Scan for the cell matching the given text and deliver its (X, Y) coordinate at center. 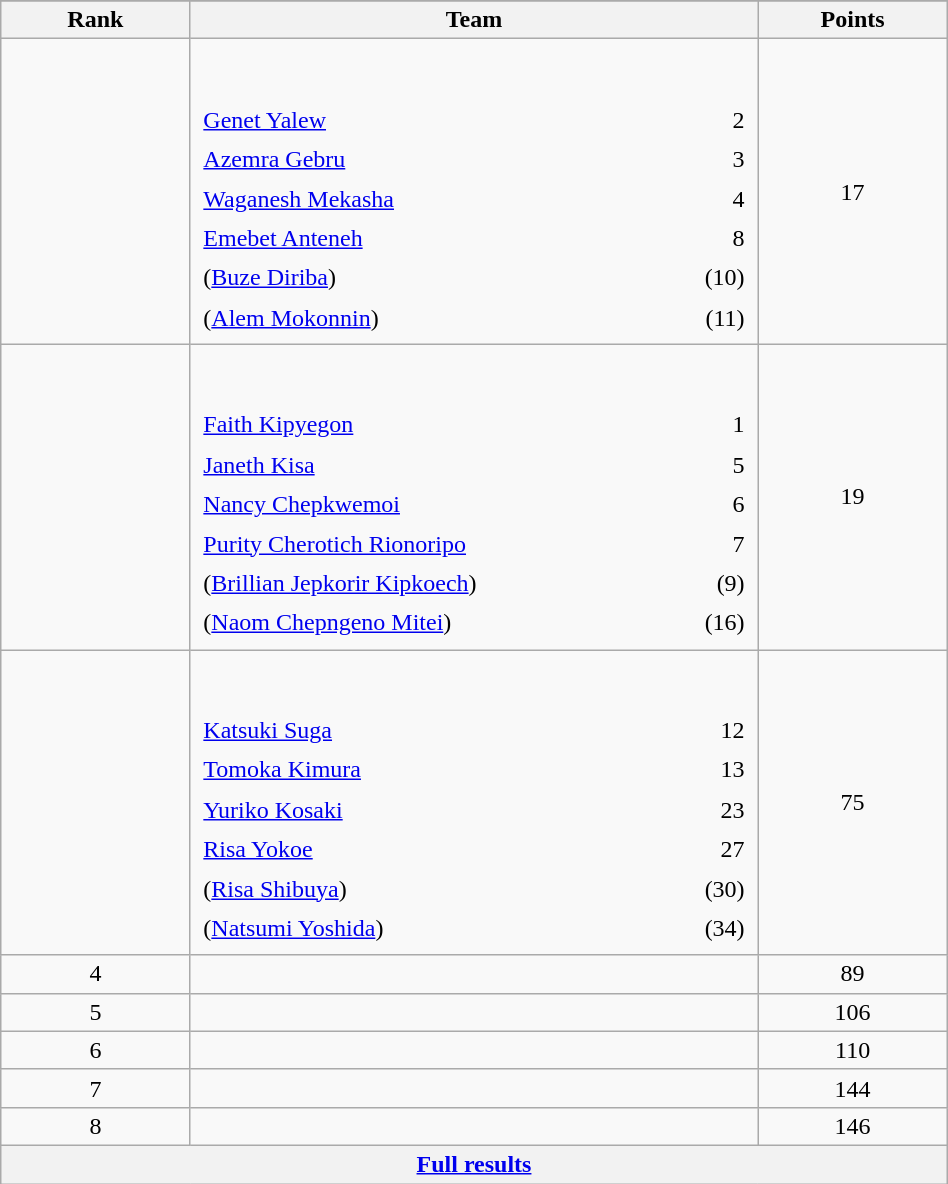
Waganesh Mekasha (418, 198)
Janeth Kisa (432, 464)
110 (852, 1050)
(34) (693, 928)
Katsuki Suga 12 Tomoka Kimura 13 Yuriko Kosaki 23 Risa Yokoe 27 (Risa Shibuya) (30) (Natsumi Yoshida) (34) (474, 802)
(10) (696, 278)
Tomoka Kimura (416, 770)
144 (852, 1088)
Azemra Gebru (418, 160)
Purity Cherotich Rionoripo (432, 544)
17 (852, 192)
Genet Yalew (418, 120)
(Alem Mokonnin) (418, 318)
(Natsumi Yoshida) (416, 928)
Genet Yalew 2 Azemra Gebru 3 Waganesh Mekasha 4 Emebet Anteneh 8 (Buze Diriba) (10) (Alem Mokonnin) (11) (474, 192)
Rank (96, 20)
Team (474, 20)
(Buze Diriba) (418, 278)
27 (693, 850)
(11) (696, 318)
(30) (693, 888)
23 (693, 810)
Faith Kipyegon 1 Janeth Kisa 5 Nancy Chepkwemoi 6 Purity Cherotich Rionoripo 7 (Brillian Jepkorir Kipkoech) (9) (Naom Chepngeno Mitei) (16) (474, 496)
13 (693, 770)
(Naom Chepngeno Mitei) (432, 624)
(9) (709, 584)
89 (852, 974)
146 (852, 1126)
Nancy Chepkwemoi (432, 504)
106 (852, 1012)
Points (852, 20)
(16) (709, 624)
19 (852, 496)
Risa Yokoe (416, 850)
1 (709, 426)
Yuriko Kosaki (416, 810)
Full results (474, 1164)
12 (693, 730)
Katsuki Suga (416, 730)
(Brillian Jepkorir Kipkoech) (432, 584)
Emebet Anteneh (418, 238)
75 (852, 802)
(Risa Shibuya) (416, 888)
2 (696, 120)
Faith Kipyegon (432, 426)
3 (696, 160)
